Output the (X, Y) coordinate of the center of the cell containing the given text.  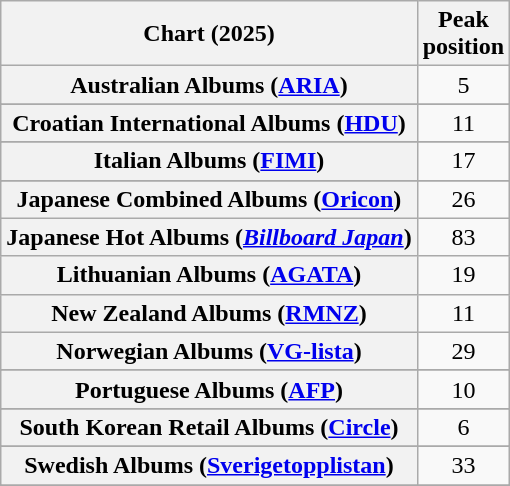
Australian Albums (ARIA) (209, 85)
17 (463, 161)
5 (463, 85)
26 (463, 199)
6 (463, 427)
Swedish Albums (Sverigetopplistan) (209, 465)
Lithuanian Albums (AGATA) (209, 275)
33 (463, 465)
10 (463, 389)
Japanese Combined Albums (Oricon) (209, 199)
Croatian International Albums (HDU) (209, 123)
29 (463, 351)
Chart (2025) (209, 34)
New Zealand Albums (RMNZ) (209, 313)
19 (463, 275)
Italian Albums (FIMI) (209, 161)
Norwegian Albums (VG-lista) (209, 351)
83 (463, 237)
South Korean Retail Albums (Circle) (209, 427)
Portuguese Albums (AFP) (209, 389)
Japanese Hot Albums (Billboard Japan) (209, 237)
Peakposition (463, 34)
